Search for the cell housing the specified text and yield its [x, y] center coordinate. 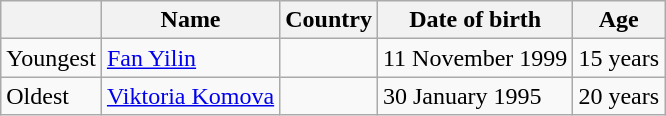
Age [619, 20]
Viktoria Komova [190, 96]
Country [329, 20]
20 years [619, 96]
Date of birth [474, 20]
15 years [619, 58]
Oldest [52, 96]
Youngest [52, 58]
Fan Yilin [190, 58]
30 January 1995 [474, 96]
Name [190, 20]
11 November 1999 [474, 58]
